Provide the (x, y) coordinate of the cell's center where the given text is located.  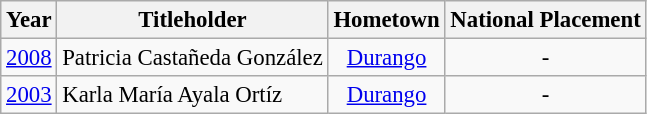
2003 (29, 95)
National Placement (546, 20)
Hometown (386, 20)
2008 (29, 58)
Titleholder (192, 20)
Patricia Castañeda González (192, 58)
Karla María Ayala Ortíz (192, 95)
Year (29, 20)
